Scan for the cell matching the given text and deliver its [X, Y] coordinate at center. 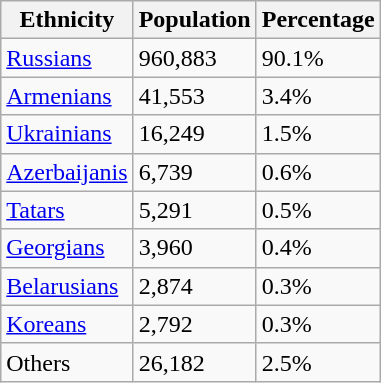
Russians [67, 58]
0.4% [318, 248]
960,883 [194, 58]
Percentage [318, 20]
Koreans [67, 324]
Tatars [67, 210]
1.5% [318, 134]
3.4% [318, 96]
90.1% [318, 58]
41,553 [194, 96]
2,874 [194, 286]
0.5% [318, 210]
Ethnicity [67, 20]
Georgians [67, 248]
2,792 [194, 324]
Others [67, 362]
2.5% [318, 362]
Ukrainians [67, 134]
Population [194, 20]
26,182 [194, 362]
Azerbaijanis [67, 172]
16,249 [194, 134]
5,291 [194, 210]
6,739 [194, 172]
Armenians [67, 96]
3,960 [194, 248]
Belarusians [67, 286]
0.6% [318, 172]
